Capture the cell that displays the provided text and extract its (x, y) central coordinate. 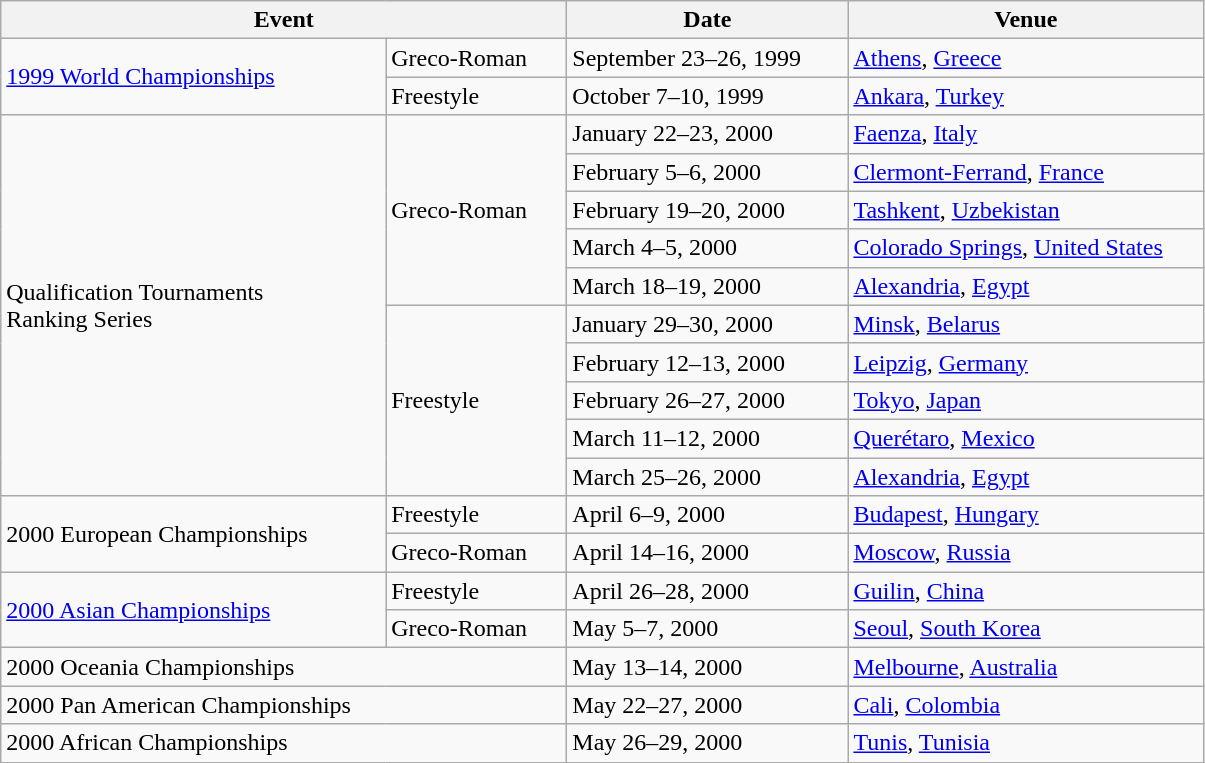
Melbourne, Australia (1026, 667)
Faenza, Italy (1026, 134)
Seoul, South Korea (1026, 629)
Leipzig, Germany (1026, 362)
March 11–12, 2000 (708, 438)
March 4–5, 2000 (708, 248)
2000 Pan American Championships (284, 705)
February 5–6, 2000 (708, 172)
Event (284, 20)
Querétaro, Mexico (1026, 438)
March 25–26, 2000 (708, 477)
Date (708, 20)
September 23–26, 1999 (708, 58)
Tunis, Tunisia (1026, 743)
May 5–7, 2000 (708, 629)
Qualification TournamentsRanking Series (194, 306)
Tashkent, Uzbekistan (1026, 210)
Colorado Springs, United States (1026, 248)
May 26–29, 2000 (708, 743)
2000 Asian Championships (194, 610)
February 26–27, 2000 (708, 400)
Cali, Colombia (1026, 705)
March 18–19, 2000 (708, 286)
February 19–20, 2000 (708, 210)
Minsk, Belarus (1026, 324)
Budapest, Hungary (1026, 515)
2000 Oceania Championships (284, 667)
Clermont-Ferrand, France (1026, 172)
Athens, Greece (1026, 58)
February 12–13, 2000 (708, 362)
Venue (1026, 20)
Ankara, Turkey (1026, 96)
1999 World Championships (194, 77)
April 26–28, 2000 (708, 591)
January 22–23, 2000 (708, 134)
Moscow, Russia (1026, 553)
April 6–9, 2000 (708, 515)
Guilin, China (1026, 591)
2000 African Championships (284, 743)
May 13–14, 2000 (708, 667)
2000 European Championships (194, 534)
January 29–30, 2000 (708, 324)
Tokyo, Japan (1026, 400)
May 22–27, 2000 (708, 705)
April 14–16, 2000 (708, 553)
October 7–10, 1999 (708, 96)
